Return [x, y] of the center of cell containing provided text 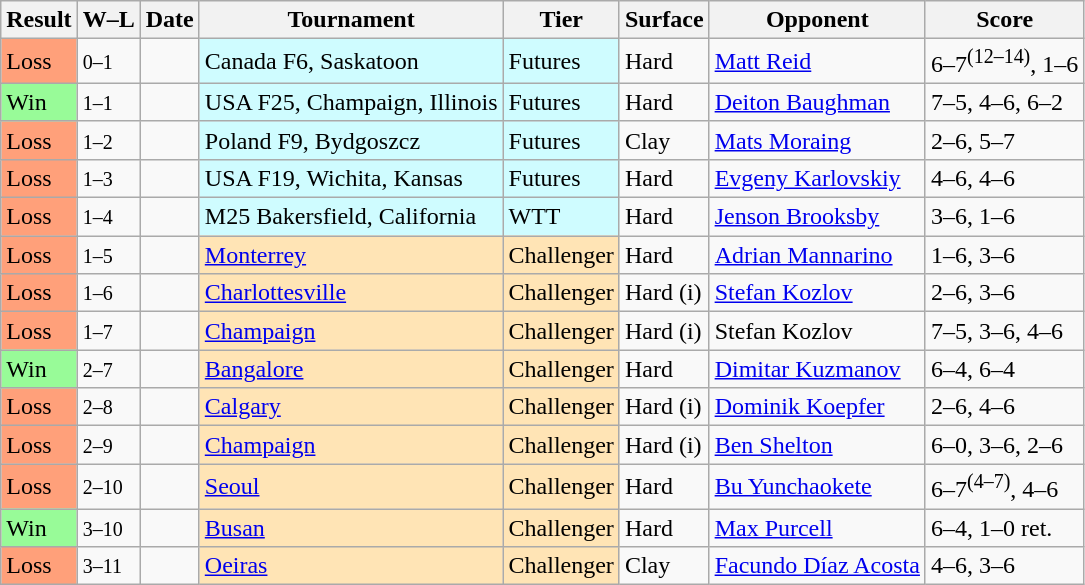
Jenson Brooksby [817, 217]
1–6 [108, 293]
Canada F6, Saskatoon [351, 62]
3–10 [108, 528]
Max Purcell [817, 528]
6–0, 3–6, 2–6 [1004, 445]
Tournament [351, 20]
6–7(4–7), 4–6 [1004, 486]
2–6, 4–6 [1004, 407]
Opponent [817, 20]
2–9 [108, 445]
1–3 [108, 178]
1–7 [108, 331]
6–4, 6–4 [1004, 369]
Ben Shelton [817, 445]
1–2 [108, 140]
6–4, 1–0 ret. [1004, 528]
1–5 [108, 255]
Bangalore [351, 369]
2–7 [108, 369]
Evgeny Karlovskiy [817, 178]
Bu Yunchaokete [817, 486]
M25 Bakersfield, California [351, 217]
USA F19, Wichita, Kansas [351, 178]
Seoul [351, 486]
Charlottesville [351, 293]
USA F25, Champaign, Illinois [351, 102]
Busan [351, 528]
WTT [561, 217]
6–7(12–14), 1–6 [1004, 62]
Mats Moraing [817, 140]
Dimitar Kuzmanov [817, 369]
0–1 [108, 62]
W–L [108, 20]
2–10 [108, 486]
3–6, 1–6 [1004, 217]
Date [170, 20]
Matt Reid [817, 62]
Poland F9, Bydgoszcz [351, 140]
4–6, 4–6 [1004, 178]
Oeiras [351, 566]
7–5, 3–6, 4–6 [1004, 331]
Facundo Díaz Acosta [817, 566]
2–6, 5–7 [1004, 140]
3–11 [108, 566]
2–6, 3–6 [1004, 293]
Adrian Mannarino [817, 255]
Score [1004, 20]
Deiton Baughman [817, 102]
4–6, 3–6 [1004, 566]
7–5, 4–6, 6–2 [1004, 102]
2–8 [108, 407]
1–6, 3–6 [1004, 255]
Result [39, 20]
Dominik Koepfer [817, 407]
1–4 [108, 217]
Monterrey [351, 255]
Calgary [351, 407]
Tier [561, 20]
Surface [664, 20]
1–1 [108, 102]
